Return (x, y) of the center of cell containing provided text 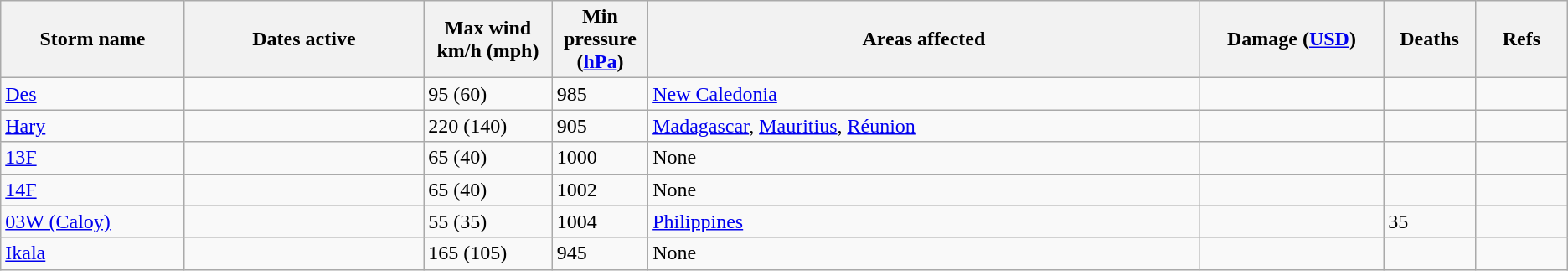
Des (92, 94)
1004 (600, 221)
Min pressure (hPa) (600, 39)
Deaths (1430, 39)
55 (35) (488, 221)
Max wind km/h (mph) (488, 39)
Areas affected (925, 39)
13F (92, 158)
220 (140) (488, 126)
985 (600, 94)
Damage (USD) (1292, 39)
Ikala (92, 253)
1002 (600, 190)
945 (600, 253)
Dates active (303, 39)
Hary (92, 126)
35 (1430, 221)
New Caledonia (925, 94)
Madagascar, Mauritius, Réunion (925, 126)
165 (105) (488, 253)
03W (Caloy) (92, 221)
1000 (600, 158)
14F (92, 190)
Philippines (925, 221)
Refs (1521, 39)
Storm name (92, 39)
95 (60) (488, 94)
905 (600, 126)
